Detect which cell encompasses the target text, then output its [X, Y] center coordinate. 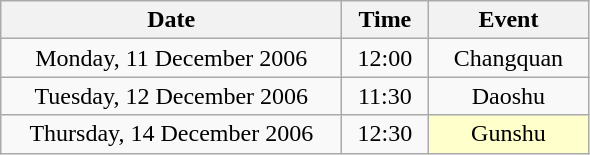
Thursday, 14 December 2006 [172, 134]
12:00 [385, 58]
12:30 [385, 134]
11:30 [385, 96]
Tuesday, 12 December 2006 [172, 96]
Gunshu [508, 134]
Daoshu [508, 96]
Time [385, 20]
Event [508, 20]
Monday, 11 December 2006 [172, 58]
Date [172, 20]
Changquan [508, 58]
